Locate the cell with the specified text and output its (x, y) center coordinate. 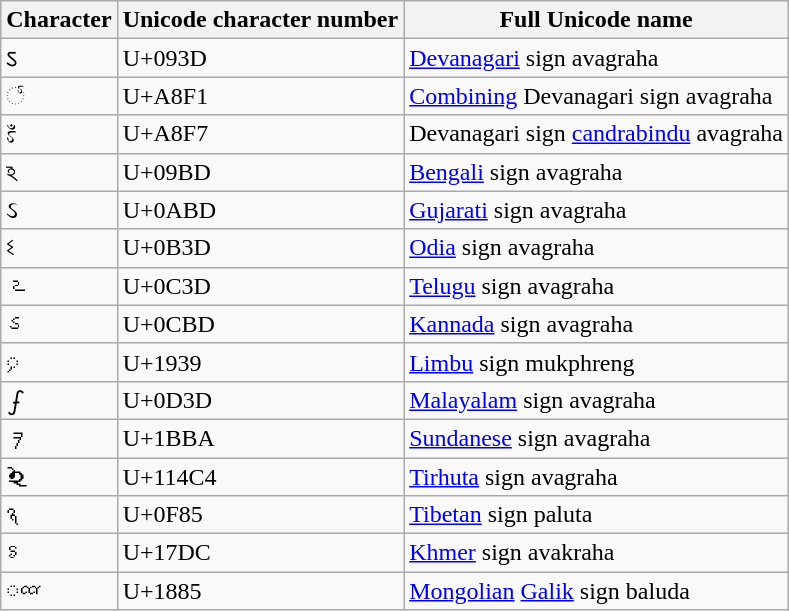
U+0C3D (260, 286)
U+1885 (260, 591)
Tirhuta sign avagraha (596, 477)
U+09BD (260, 172)
ఽ (59, 286)
U+A8F1 (260, 96)
྅ (59, 515)
ऽ (59, 58)
Tibetan sign paluta (596, 515)
U+A8F7 (260, 134)
Character (59, 20)
Full Unicode name (596, 20)
U+0D3D (260, 400)
Mongolian Galik sign baluda (596, 591)
Odia sign avagraha (596, 248)
U+17DC (260, 553)
ᮺ (59, 438)
Gujarati sign avagraha (596, 210)
ៜ ‍‍ (59, 553)
꣱ (59, 96)
U+093D (260, 58)
Telugu sign avagraha (596, 286)
U+114C4 (260, 477)
U+1BBA (260, 438)
U+1939 (260, 362)
Devanagari sign candrabindu avagraha (596, 134)
ઽ (59, 210)
ꣷ (59, 134)
Kannada sign avagraha (596, 324)
ᢅ (59, 591)
Unicode character number (260, 20)
Malayalam sign avagraha (596, 400)
Khmer sign avakraha (596, 553)
U+0ABD (260, 210)
U+0CBD (260, 324)
᤹ (59, 362)
𑓄 (59, 477)
U+0B3D (260, 248)
Sundanese sign avagraha (596, 438)
ଽ (59, 248)
Devanagari sign avagraha (596, 58)
ഽ (59, 400)
Bengali sign avagraha (596, 172)
U+0F85 (260, 515)
ঽ (59, 172)
Combining Devanagari sign avagraha (596, 96)
Limbu sign mukphreng (596, 362)
ಽ (59, 324)
